Identify which cell holds the provided text, then report its (x, y) central coordinate. 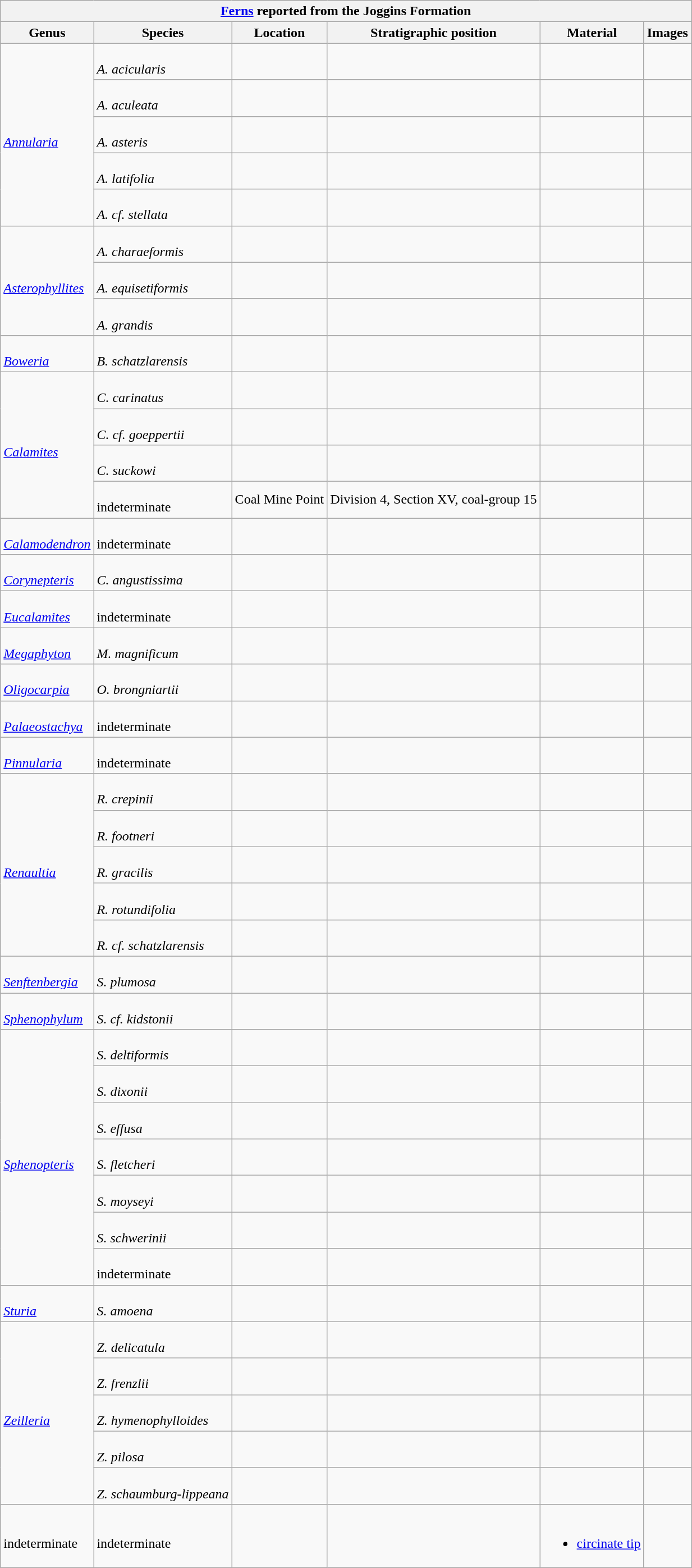
Location (279, 33)
Pinnularia (47, 756)
A. latifolia (163, 171)
Division 4, Section XV, coal-group 15 (433, 500)
S. dixonii (163, 1085)
S. moyseyi (163, 1194)
Zeilleria (47, 1412)
A. grandis (163, 317)
Eucalamites (47, 610)
C. suckowi (163, 464)
C. cf. goeppertii (163, 427)
Material (592, 33)
A. equisetiformis (163, 281)
C. carinatus (163, 390)
R. crepinii (163, 792)
Sphenophylum (47, 1011)
A. acicularis (163, 62)
Palaeostachya (47, 719)
Calamites (47, 445)
R. gracilis (163, 865)
Oligocarpia (47, 683)
Annularia (47, 135)
S. cf. kidstonii (163, 1011)
circinate tip (592, 1536)
Genus (47, 33)
Coal Mine Point (279, 500)
S. fletcheri (163, 1158)
Z. hymenophylloides (163, 1412)
C. angustissima (163, 573)
Corynepteris (47, 573)
Senftenbergia (47, 975)
S. amoena (163, 1304)
S. effusa (163, 1121)
Calamodendron (47, 537)
Sphenopteris (47, 1158)
A. charaeformis (163, 244)
M. magnificum (163, 646)
Z. schaumburg-lippeana (163, 1485)
Z. pilosa (163, 1450)
Images (667, 33)
R. rotundifolia (163, 902)
A. aculeata (163, 98)
S. plumosa (163, 975)
Z. delicatula (163, 1340)
Stratigraphic position (433, 33)
B. schatzlarensis (163, 354)
Renaultia (47, 865)
Sturia (47, 1304)
A. asteris (163, 135)
A. cf. stellata (163, 208)
Boweria (47, 354)
Asterophyllites (47, 281)
Species (163, 33)
Megaphyton (47, 646)
R. cf. schatzlarensis (163, 938)
Z. frenzlii (163, 1377)
O. brongniartii (163, 683)
S. schwerinii (163, 1231)
Ferns reported from the Joggins Formation (346, 11)
R. footneri (163, 829)
S. deltiformis (163, 1048)
